Capture the cell that displays the provided text and extract its (x, y) central coordinate. 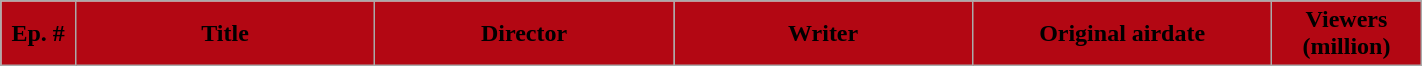
Viewers(million) (1347, 34)
Director (524, 34)
Ep. # (38, 34)
Writer (824, 34)
Original airdate (1122, 34)
Title (224, 34)
